Return [X, Y] of the center of cell containing provided text 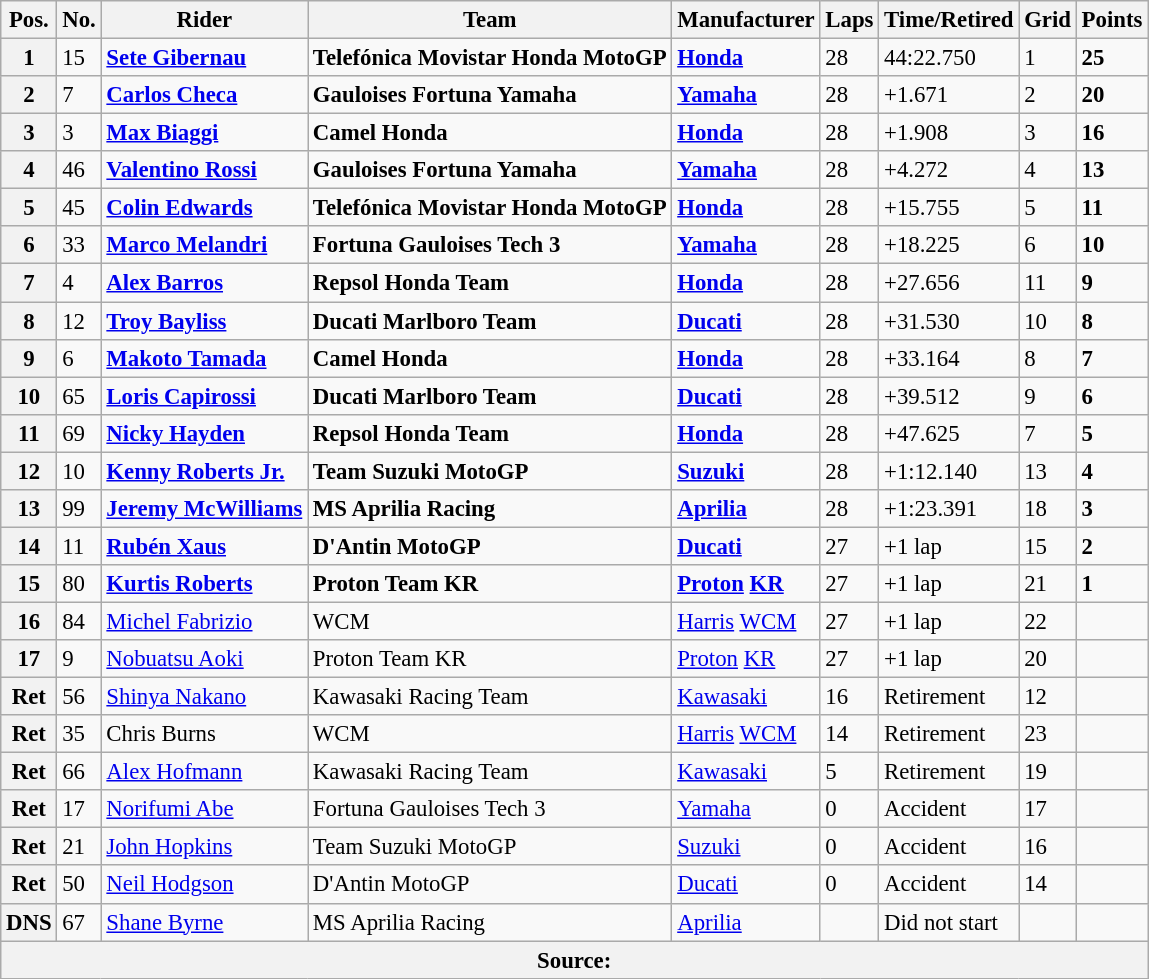
Nicky Hayden [204, 433]
69 [79, 433]
Rubén Xaus [204, 546]
84 [79, 621]
Kenny Roberts Jr. [204, 471]
Manufacturer [746, 20]
Valentino Rossi [204, 170]
Colin Edwards [204, 208]
John Hopkins [204, 847]
Team [490, 20]
23 [1048, 734]
67 [79, 922]
Shane Byrne [204, 922]
+1.671 [949, 95]
Carlos Checa [204, 95]
Chris Burns [204, 734]
Shinya Nakano [204, 697]
No. [79, 20]
+4.272 [949, 170]
22 [1048, 621]
Max Biaggi [204, 133]
65 [79, 396]
Alex Barros [204, 283]
+39.512 [949, 396]
18 [1048, 509]
+1:23.391 [949, 509]
Loris Capirossi [204, 396]
Alex Hofmann [204, 772]
Source: [574, 960]
Jeremy McWilliams [204, 509]
Makoto Tamada [204, 358]
19 [1048, 772]
+18.225 [949, 245]
Time/Retired [949, 20]
+27.656 [949, 283]
44:22.750 [949, 58]
66 [79, 772]
+1.908 [949, 133]
50 [79, 885]
+15.755 [949, 208]
Michel Fabrizio [204, 621]
46 [79, 170]
Pos. [29, 20]
35 [79, 734]
Norifumi Abe [204, 809]
+47.625 [949, 433]
Neil Hodgson [204, 885]
Grid [1048, 20]
Troy Bayliss [204, 321]
25 [1112, 58]
Laps [850, 20]
Rider [204, 20]
45 [79, 208]
Sete Gibernau [204, 58]
+31.530 [949, 321]
+1:12.140 [949, 471]
56 [79, 697]
+33.164 [949, 358]
Marco Melandri [204, 245]
33 [79, 245]
Points [1112, 20]
80 [79, 584]
99 [79, 509]
Kurtis Roberts [204, 584]
Did not start [949, 922]
DNS [29, 922]
Nobuatsu Aoki [204, 659]
